Locate the cell with the specified text and output its (X, Y) center coordinate. 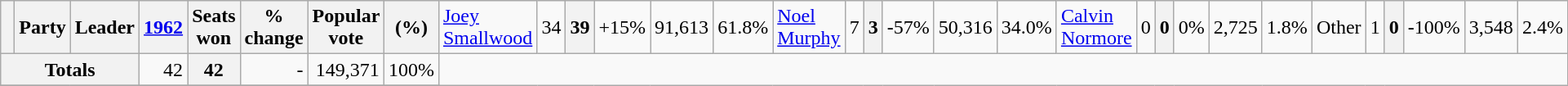
50,316 (965, 28)
Joey Smallwood (487, 28)
3 (873, 28)
% change (274, 28)
(%) (411, 28)
Noel Murphy (809, 28)
61.8% (743, 28)
Popular vote (346, 28)
Seats won (214, 28)
- (274, 70)
1962 (163, 28)
1 (1375, 28)
0% (1192, 28)
39 (580, 28)
Calvin Normore (1096, 28)
Totals (70, 70)
2,725 (1236, 28)
34.0% (1027, 28)
+15% (622, 28)
-57% (908, 28)
Leader (104, 28)
3,548 (1490, 28)
1.8% (1286, 28)
Other (1339, 28)
149,371 (346, 70)
7 (854, 28)
2.4% (1543, 28)
91,613 (682, 28)
34 (552, 28)
Party (42, 28)
100% (411, 70)
-100% (1433, 28)
